Provide the (X, Y) coordinate of the cell's center where the given text is located.  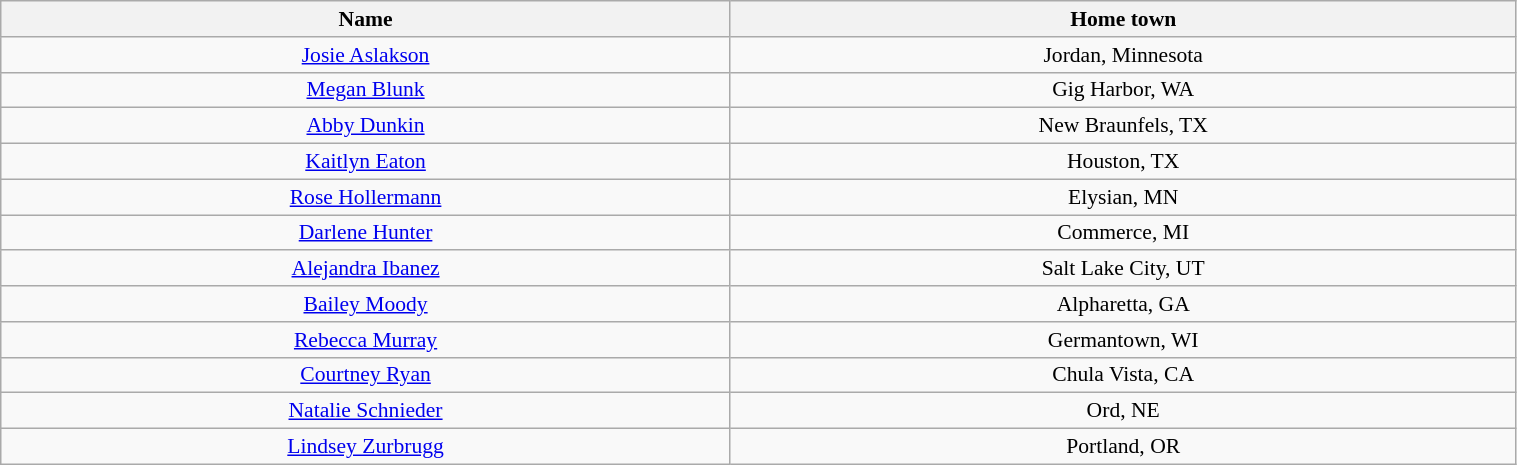
Lindsey Zurbrugg (366, 447)
Alejandra Ibanez (366, 269)
Houston, TX (1123, 162)
Chula Vista, CA (1123, 375)
Home town (1123, 19)
Jordan, Minnesota (1123, 55)
Courtney Ryan (366, 375)
Germantown, WI (1123, 340)
Rose Hollermann (366, 197)
Ord, NE (1123, 411)
Salt Lake City, UT (1123, 269)
New Braunfels, TX (1123, 126)
Natalie Schnieder (366, 411)
Abby Dunkin (366, 126)
Name (366, 19)
Commerce, MI (1123, 233)
Portland, OR (1123, 447)
Josie Aslakson (366, 55)
Elysian, MN (1123, 197)
Gig Harbor, WA (1123, 90)
Alpharetta, GA (1123, 304)
Darlene Hunter (366, 233)
Kaitlyn Eaton (366, 162)
Megan Blunk (366, 90)
Rebecca Murray (366, 340)
Bailey Moody (366, 304)
